For the text-containing cell, return its midpoint in (x, y) coordinate format. 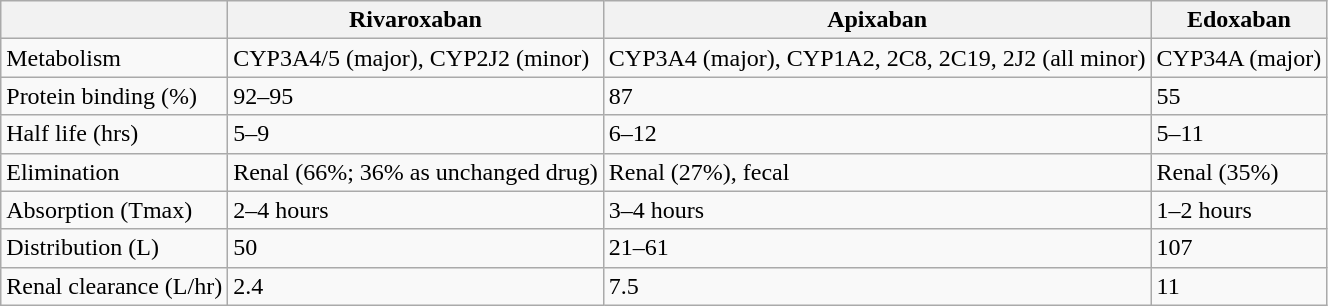
2.4 (416, 286)
3–4 hours (877, 210)
11 (1239, 286)
Distribution (L) (114, 248)
Renal clearance (L/hr) (114, 286)
87 (877, 96)
Absorption (Tmax) (114, 210)
6–12 (877, 134)
21–61 (877, 248)
107 (1239, 248)
Half life (hrs) (114, 134)
55 (1239, 96)
CYP34A (major) (1239, 58)
5–11 (1239, 134)
Elimination (114, 172)
7.5 (877, 286)
5–9 (416, 134)
CYP3A4/5 (major), CYP2J2 (minor) (416, 58)
Metabolism (114, 58)
Renal (27%), fecal (877, 172)
92–95 (416, 96)
Apixaban (877, 20)
50 (416, 248)
Rivaroxaban (416, 20)
1–2 hours (1239, 210)
CYP3A4 (major), CYP1A2, 2C8, 2C19, 2J2 (all minor) (877, 58)
Renal (66%; 36% as unchanged drug) (416, 172)
Protein binding (%) (114, 96)
2–4 hours (416, 210)
Edoxaban (1239, 20)
Renal (35%) (1239, 172)
